Scan for the cell matching the given text and deliver its (x, y) coordinate at center. 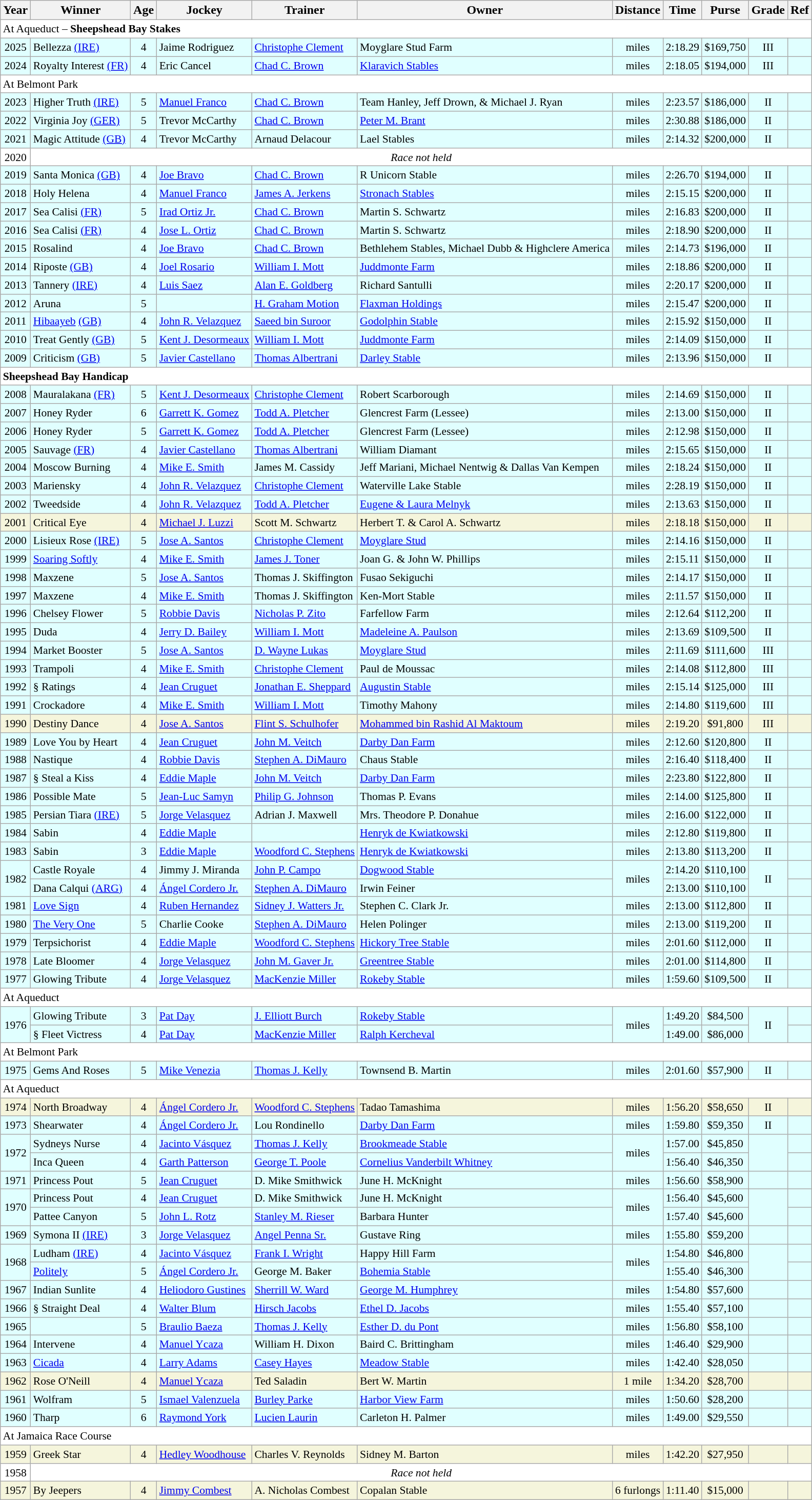
1:50.60 (683, 1399)
$28,200 (725, 1399)
1993 (15, 669)
$169,750 (725, 47)
1968 (15, 1263)
R Unicorn Stable (485, 175)
Eugene & Laura Melnyk (485, 504)
Braulio Baeza (205, 1326)
Aruna (81, 303)
William H. Dixon (304, 1345)
2:18.05 (683, 66)
Inca Queen (81, 1162)
1960 (15, 1417)
Sidney J. Watters Jr. (304, 906)
1:59.80 (683, 1125)
Baird C. Brittingham (485, 1345)
Tadao Tamashima (485, 1107)
2:01.00 (683, 961)
Trampoli (81, 669)
Waterville Lake Stable (485, 486)
1:56.20 (683, 1107)
1964 (15, 1345)
2012 (15, 303)
Sidney M. Barton (485, 1454)
2:15.15 (683, 193)
1984 (15, 833)
2016 (15, 230)
Townsend B. Martin (485, 1070)
$59,350 (725, 1125)
1978 (15, 961)
Love Sign (81, 906)
2:14.00 (683, 796)
Garth Patterson (205, 1162)
Rose O'Neill (81, 1381)
Ruben Hernandez (205, 906)
Possible Mate (81, 796)
At Jamaica Race Course (406, 1436)
1:42.20 (683, 1454)
2018 (15, 193)
Tannery (IRE) (81, 285)
Crockadore (81, 705)
Bert W. Martin (485, 1381)
$57,900 (725, 1070)
Bellezza (IRE) (81, 47)
Jimmy Combest (205, 1491)
Royalty Interest (FR) (81, 66)
$118,400 (725, 760)
Ken-Mort Stable (485, 595)
$29,900 (725, 1345)
$28,050 (725, 1363)
2:12.98 (683, 431)
Nicholas P. Zito (304, 614)
Symona II (IRE) (81, 1235)
Ethel D. Jacobs (485, 1308)
Thomas P. Evans (485, 796)
1987 (15, 778)
Philip G. Johnson (304, 796)
1:34.20 (683, 1381)
Sydneys Nurse (81, 1144)
Burley Parke (304, 1399)
$15,000 (725, 1491)
At Aqueduct – Sheepshead Bay Stakes (406, 29)
2:13.96 (683, 358)
$196,000 (725, 248)
$46,800 (725, 1253)
Flaxman Holdings (485, 303)
Casey Hayes (304, 1363)
$86,000 (725, 1034)
Soaring Softly (81, 559)
2007 (15, 413)
§ Fleet Victress (81, 1034)
Godolphin Stable (485, 322)
2004 (15, 468)
1970 (15, 1207)
Sauvage (FR) (81, 449)
1:11.40 (683, 1491)
Lisieux Rose (IRE) (81, 541)
§ Ratings (81, 687)
Paul de Moussac (485, 669)
Eric Cancel (205, 66)
Jimmy J. Miranda (205, 870)
Sherrill W. Ward (304, 1290)
$58,100 (725, 1326)
Virginia Joy (GER) (81, 121)
Mauralakana (FR) (81, 394)
$28,700 (725, 1381)
Charles V. Reynolds (304, 1454)
Bohemia Stable (485, 1271)
1:49.20 (683, 1016)
Augustin Stable (485, 687)
Jean-Luc Samyn (205, 796)
1990 (15, 724)
1980 (15, 924)
Pattee Canyon (81, 1216)
George M. Humphrey (485, 1290)
1967 (15, 1290)
2:18.86 (683, 267)
Jonathan E. Sheppard (304, 687)
James J. Toner (304, 559)
2010 (15, 339)
Scott M. Schwartz (304, 523)
$27,950 (725, 1454)
Terpsichorist (81, 943)
Market Booster (81, 650)
1975 (15, 1070)
Wolfram (81, 1399)
2001 (15, 523)
Age (144, 10)
1989 (15, 742)
2011 (15, 322)
A. Nicholas Combest (304, 1491)
$46,350 (725, 1162)
Stephen C. Clark Jr. (485, 906)
Frank I. Wright (304, 1253)
2024 (15, 66)
$119,200 (725, 924)
1:56.60 (683, 1180)
Charlie Cooke (205, 924)
2:14.80 (683, 705)
$29,550 (725, 1417)
Cornelius Vanderbilt Whitney (485, 1162)
$112,200 (725, 614)
Klaravich Stables (485, 66)
Greentree Stable (485, 961)
George T. Poole (304, 1162)
$120,800 (725, 742)
Riposte (GB) (81, 267)
Adrian J. Maxwell (304, 815)
1:42.40 (683, 1363)
Hedley Woodhouse (205, 1454)
Nastique (81, 760)
2:12.64 (683, 614)
Higher Truth (IRE) (81, 102)
1:55.80 (683, 1235)
Fusao Sekiguchi (485, 577)
Castle Royale (81, 870)
Irad Ortiz Jr. (205, 212)
1958 (15, 1472)
Flint S. Schulhofer (304, 724)
John P. Campo (304, 870)
Grade (768, 10)
6 furlongs (638, 1491)
Duda (81, 632)
Joan G. & John W. Phillips (485, 559)
Late Bloomer (81, 961)
1959 (15, 1454)
1994 (15, 650)
Team Hanley, Jeff Drown, & Michael J. Ryan (485, 102)
Shearwater (81, 1125)
1:59.60 (683, 979)
Gems And Roses (81, 1070)
1966 (15, 1308)
Year (15, 10)
2022 (15, 121)
1 mile (638, 1381)
1986 (15, 796)
Critical Eye (81, 523)
Hirsch Jacobs (304, 1308)
2:16.40 (683, 760)
1997 (15, 595)
Mariensky (81, 486)
1979 (15, 943)
1988 (15, 760)
Dana Calqui (ARG) (81, 888)
Moscow Burning (81, 468)
2008 (15, 394)
Persian Tiara (IRE) (81, 815)
2:28.19 (683, 486)
1:56.80 (683, 1326)
Distance (638, 10)
2:11.69 (683, 650)
$57,600 (725, 1290)
2:20.17 (683, 285)
1965 (15, 1326)
$58,650 (725, 1107)
2:18.24 (683, 468)
$119,800 (725, 833)
2:18.29 (683, 47)
2019 (15, 175)
Arnaud Delacour (304, 139)
Esther D. du Pont (485, 1326)
Stanley M. Rieser (304, 1216)
D. Wayne Lukas (304, 650)
1977 (15, 979)
$112,000 (725, 943)
Hickory Tree Stable (485, 943)
John L. Rotz (205, 1216)
2017 (15, 212)
1983 (15, 851)
2:23.80 (683, 778)
Purse (725, 10)
1963 (15, 1363)
Raymond York (205, 1417)
Michael J. Luzzi (205, 523)
Heliodoro Gustines (205, 1290)
$111,600 (725, 650)
Chaus Stable (485, 760)
2013 (15, 285)
$125,000 (725, 687)
Cicada (81, 1363)
1998 (15, 577)
Bethlehem Stables, Michael Dubb & Highclere America (485, 248)
1957 (15, 1491)
Tweedside (81, 504)
By Jeepers (81, 1491)
2:15.65 (683, 449)
Madeleine A. Paulson (485, 632)
Larry Adams (205, 1363)
2:13.80 (683, 851)
§ Straight Deal (81, 1308)
Angel Penna Sr. (304, 1235)
$84,500 (725, 1016)
1982 (15, 879)
Jerry D. Bailey (205, 632)
Lucien Laurin (304, 1417)
Saeed bin Suroor (304, 322)
Ralph Kercheval (485, 1034)
Jaime Rodriguez (205, 47)
1996 (15, 614)
Happy Hill Farm (485, 1253)
§ Steal a Kiss (81, 778)
Criticism (GB) (81, 358)
1995 (15, 632)
Herbert T. & Carol A. Schwartz (485, 523)
Walter Blum (205, 1308)
1:57.40 (683, 1216)
Jockey (205, 10)
Lou Rondinello (304, 1125)
$122,000 (725, 815)
Irwin Feiner (485, 888)
2023 (15, 102)
2025 (15, 47)
Destiny Dance (81, 724)
Robert Scarborough (485, 394)
$58,900 (725, 1180)
2003 (15, 486)
1976 (15, 1025)
1969 (15, 1235)
2:14.69 (683, 394)
2000 (15, 541)
2:14.17 (683, 577)
Lael Stables (485, 139)
$46,300 (725, 1271)
Ismael Valenzuela (205, 1399)
Gustave Ring (485, 1235)
John M. Gaver Jr. (304, 961)
J. Elliott Burch (304, 1016)
Holy Helena (81, 193)
Peter M. Brant (485, 121)
1991 (15, 705)
2:18.90 (683, 230)
Joel Rosario (205, 267)
2014 (15, 267)
$91,800 (725, 724)
2:19.20 (683, 724)
2005 (15, 449)
2:14.20 (683, 870)
1962 (15, 1381)
1971 (15, 1180)
2:13.69 (683, 632)
$59,200 (725, 1235)
2002 (15, 504)
Intervene (81, 1345)
James M. Cassidy (304, 468)
Politely (81, 1271)
2:12.60 (683, 742)
Barbara Hunter (485, 1216)
Sheepshead Bay Handicap (406, 376)
1961 (15, 1399)
1985 (15, 815)
Stronach Stables (485, 193)
2:13.63 (683, 504)
$57,100 (725, 1308)
2:11.57 (683, 595)
$113,200 (725, 851)
Santa Monica (GB) (81, 175)
2:18.18 (683, 523)
2:14.09 (683, 339)
Helen Polinger (485, 924)
Hibaayeb (GB) (81, 322)
The Very One (81, 924)
2015 (15, 248)
Time (683, 10)
Mike Venezia (205, 1070)
Carleton H. Palmer (485, 1417)
Richard Santulli (485, 285)
2:12.80 (683, 833)
North Broadway (81, 1107)
2:14.08 (683, 669)
$125,800 (725, 796)
H. Graham Motion (304, 303)
Ted Saladin (304, 1381)
Trainer (304, 10)
$122,800 (725, 778)
2:15.47 (683, 303)
Love You by Heart (81, 742)
William Diamant (485, 449)
James A. Jerkens (304, 193)
Darley Stable (485, 358)
2020 (15, 157)
Moyglare Stud Farm (485, 47)
2:23.57 (683, 102)
Dogwood Stable (485, 870)
Farfellow Farm (485, 614)
Harbor View Farm (485, 1399)
Magic Attitude (GB) (81, 139)
Brookmeade Stable (485, 1144)
Mrs. Theodore P. Donahue (485, 815)
2:14.32 (683, 139)
$114,800 (725, 961)
2:15.92 (683, 322)
Luis Saez (205, 285)
George M. Baker (304, 1271)
Meadow Stable (485, 1363)
2:30.88 (683, 121)
2021 (15, 139)
1972 (15, 1153)
1:46.40 (683, 1345)
1992 (15, 687)
2:26.70 (683, 175)
2006 (15, 431)
2:14.16 (683, 541)
Copalan Stable (485, 1491)
1973 (15, 1125)
2009 (15, 358)
Chelsey Flower (81, 614)
Ludham (IRE) (81, 1253)
2:14.73 (683, 248)
1974 (15, 1107)
Jose L. Ortiz (205, 230)
$45,850 (725, 1144)
Winner (81, 10)
1999 (15, 559)
Indian Sunlite (81, 1290)
2:16.83 (683, 212)
Alan E. Goldberg (304, 285)
Treat Gently (GB) (81, 339)
1981 (15, 906)
Owner (485, 10)
Greek Star (81, 1454)
1:57.00 (683, 1144)
2:15.14 (683, 687)
Jeff Mariani, Michael Nentwig & Dallas Van Kempen (485, 468)
Mohammed bin Rashid Al Maktoum (485, 724)
Ref (800, 10)
$119,600 (725, 705)
Timothy Mahony (485, 705)
Rosalind (81, 248)
2:15.11 (683, 559)
2:16.00 (683, 815)
Tharp (81, 1417)
